Locate the cell with the specified text and output its [X, Y] center coordinate. 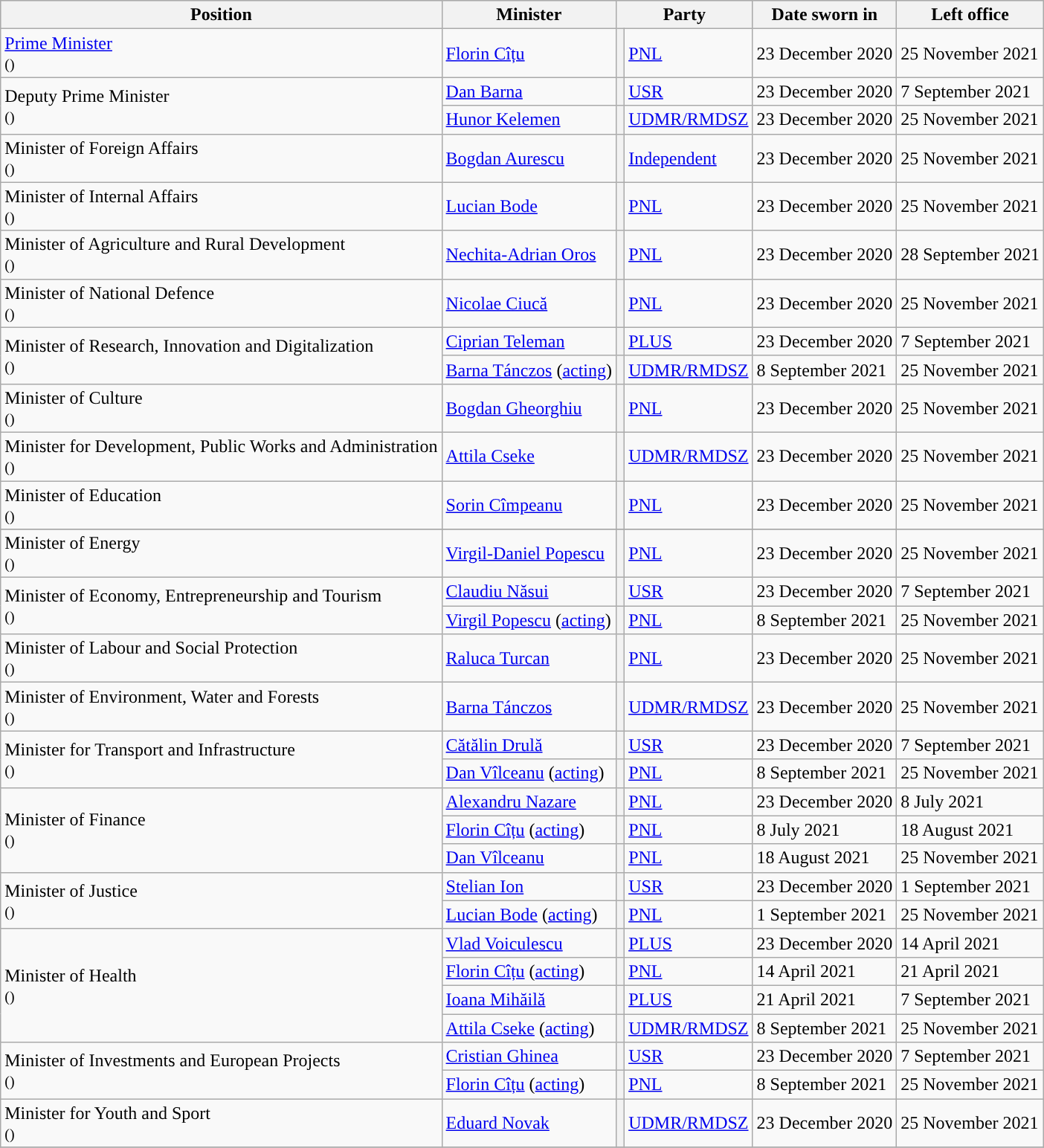
Bogdan Aurescu [529, 158]
Minister of Health() [222, 985]
Minister of Internal Affairs() [222, 207]
Sorin Cîmpeanu [529, 504]
Lucian Bode (acting) [529, 915]
Virgil-Daniel Popescu [529, 553]
Date sworn in [825, 15]
Minister of Foreign Affairs() [222, 158]
Minister of Culture() [222, 407]
Left office [970, 15]
Minister of Economy, Entrepreneurship and Tourism() [222, 606]
Eduard Novak [529, 1123]
Minister for Transport and Infrastructure() [222, 759]
Nicolae Ciucă [529, 303]
Barna Tánczos [529, 706]
Bogdan Gheorghiu [529, 407]
Minister of Environment, Water and Forests() [222, 706]
Independent [689, 158]
Ciprian Teleman [529, 341]
Minister [529, 15]
Florin Cîțu [529, 54]
Minister of Justice() [222, 900]
Attila Cseke [529, 457]
Cătălin Drulă [529, 745]
Raluca Turcan [529, 659]
Dan Barna [529, 91]
Nechita-Adrian Oros [529, 254]
Minister of Research, Innovation and Digitalization() [222, 355]
Dan Vîlceanu [529, 858]
Cristian Ghinea [529, 1057]
Deputy Prime Minister() [222, 106]
28 September 2021 [970, 254]
Alexandru Nazare [529, 802]
Party [684, 15]
Barna Tánczos (acting) [529, 370]
Attila Cseke (acting) [529, 1028]
Minister of Labour and Social Protection() [222, 659]
Prime Minister() [222, 54]
Minister of Energy() [222, 553]
Claudiu Năsui [529, 592]
Ioana Mihăilă [529, 999]
Minister of Agriculture and Rural Development() [222, 254]
Minister for Youth and Sport() [222, 1123]
Minister of National Defence() [222, 303]
Position [222, 15]
Lucian Bode [529, 207]
Minister of Finance() [222, 830]
Hunor Kelemen [529, 120]
Dan Vîlceanu (acting) [529, 773]
Minister of Education() [222, 504]
Minister for Development, Public Works and Administration() [222, 457]
Minister of Investments and European Projects() [222, 1071]
Virgil Popescu (acting) [529, 620]
Stelian Ion [529, 886]
Vlad Voiculescu [529, 943]
